Capture the cell that displays the provided text and extract its (x, y) central coordinate. 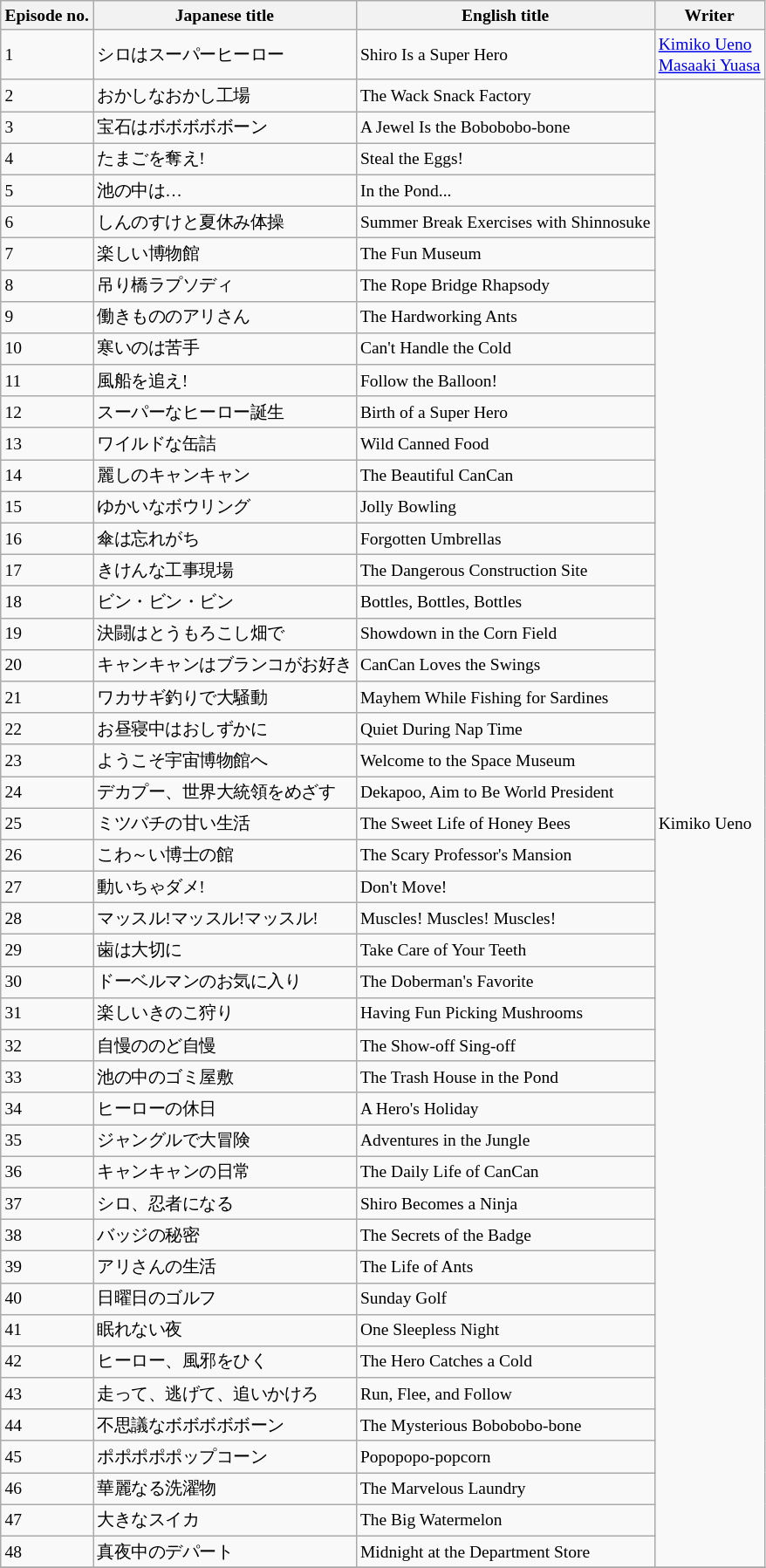
走って、逃げて、追いかけろ (224, 1393)
25 (47, 824)
A Hero's Holiday (505, 1108)
麗しのキャンキャン (224, 476)
Showdown in the Corn Field (505, 633)
6 (47, 222)
決闘はとうもろこし畑で (224, 633)
ようこそ宇宙博物館へ (224, 760)
Dekapoo, Aim to Be World President (505, 792)
21 (47, 697)
1 (47, 54)
47 (47, 1520)
宝石はボボボボボーン (224, 127)
The Trash House in the Pond (505, 1077)
38 (47, 1235)
The Scary Professor's Mansion (505, 855)
おかしなおかし工場 (224, 95)
4 (47, 159)
The Hardworking Ants (505, 317)
シロはスーパーヒーロー (224, 54)
Mayhem While Fishing for Sardines (505, 697)
The Big Watermelon (505, 1520)
7 (47, 254)
The Dangerous Construction Site (505, 571)
31 (47, 1013)
Steal the Eggs! (505, 159)
The Sweet Life of Honey Bees (505, 824)
デカプー、世界大統領をめざす (224, 792)
こわ～い博士の館 (224, 855)
眠れない夜 (224, 1330)
8 (47, 285)
The Life of Ants (505, 1267)
11 (47, 380)
19 (47, 633)
寒いのは苦手 (224, 349)
40 (47, 1298)
Can't Handle the Cold (505, 349)
Bottles, Bottles, Bottles (505, 602)
34 (47, 1108)
Shiro Is a Super Hero (505, 54)
5 (47, 190)
風船を追え! (224, 380)
44 (47, 1425)
The Rope Bridge Rhapsody (505, 285)
ビン・ビン・ビン (224, 602)
楽しい博物館 (224, 254)
お昼寝中はおしずかに (224, 729)
The Wack Snack Factory (505, 95)
33 (47, 1077)
自慢ののど自慢 (224, 1045)
The Fun Museum (505, 254)
24 (47, 792)
楽しいきのこ狩り (224, 1013)
ポポポポポップコーン (224, 1456)
The Daily Life of CanCan (505, 1172)
Midnight at the Department Store (505, 1551)
Adventures in the Jungle (505, 1140)
きけんな工事現場 (224, 571)
キャンキャンの日常 (224, 1172)
30 (47, 982)
One Sleepless Night (505, 1330)
The Secrets of the Badge (505, 1235)
Welcome to the Space Museum (505, 760)
Take Care of Your Teeth (505, 950)
A Jewel Is the Bobobobo-bone (505, 127)
12 (47, 412)
Japanese title (224, 16)
ゆかいなボウリング (224, 507)
Writer (709, 16)
ヒーローの休日 (224, 1108)
池の中のゴミ屋敷 (224, 1077)
Sunday Golf (505, 1298)
傘は忘れがち (224, 538)
Summer Break Exercises with Shinnosuke (505, 222)
Forgotten Umbrellas (505, 538)
The Marvelous Laundry (505, 1489)
たまごを奪え! (224, 159)
36 (47, 1172)
In the Pond... (505, 190)
37 (47, 1203)
29 (47, 950)
13 (47, 443)
The Doberman's Favorite (505, 982)
46 (47, 1489)
日曜日のゴルフ (224, 1298)
吊り橋ラプソディ (224, 285)
Quiet During Nap Time (505, 729)
真夜中のデパート (224, 1551)
22 (47, 729)
スーパーなヒーロー誕生 (224, 412)
アリさんの生活 (224, 1267)
Episode no. (47, 16)
14 (47, 476)
43 (47, 1393)
9 (47, 317)
ワイルドな缶詰 (224, 443)
27 (47, 887)
35 (47, 1140)
10 (47, 349)
Popopopo-popcorn (505, 1456)
The Show-off Sing-off (505, 1045)
17 (47, 571)
Don't Move! (505, 887)
ドーベルマンのお気に入り (224, 982)
16 (47, 538)
42 (47, 1362)
The Mysterious Bobobobo-bone (505, 1425)
マッスル!マッスル!マッスル! (224, 919)
ヒーロー、風邪をひく (224, 1362)
CanCan Loves the Swings (505, 665)
28 (47, 919)
26 (47, 855)
Wild Canned Food (505, 443)
バッジの秘密 (224, 1235)
23 (47, 760)
Muscles! Muscles! Muscles! (505, 919)
不思議なボボボボボーン (224, 1425)
Kimiko UenoMasaaki Yuasa (709, 54)
Run, Flee, and Follow (505, 1393)
大きなスイカ (224, 1520)
キャンキャンはブランコがお好き (224, 665)
3 (47, 127)
41 (47, 1330)
Birth of a Super Hero (505, 412)
English title (505, 16)
45 (47, 1456)
しんのすけと夏休み体操 (224, 222)
働きもののアリさん (224, 317)
ワカサギ釣りで大騒動 (224, 697)
48 (47, 1551)
The Hero Catches a Cold (505, 1362)
39 (47, 1267)
ジャングルで大冒険 (224, 1140)
Shiro Becomes a Ninja (505, 1203)
動いちゃダメ! (224, 887)
シロ、忍者になる (224, 1203)
18 (47, 602)
15 (47, 507)
ミツバチの甘い生活 (224, 824)
歯は大切に (224, 950)
華麗なる洗濯物 (224, 1489)
Having Fun Picking Mushrooms (505, 1013)
2 (47, 95)
Kimiko Ueno (709, 824)
Follow the Balloon! (505, 380)
Jolly Bowling (505, 507)
The Beautiful CanCan (505, 476)
32 (47, 1045)
20 (47, 665)
池の中は… (224, 190)
